For the text-containing cell, return its midpoint in [X, Y] coordinate format. 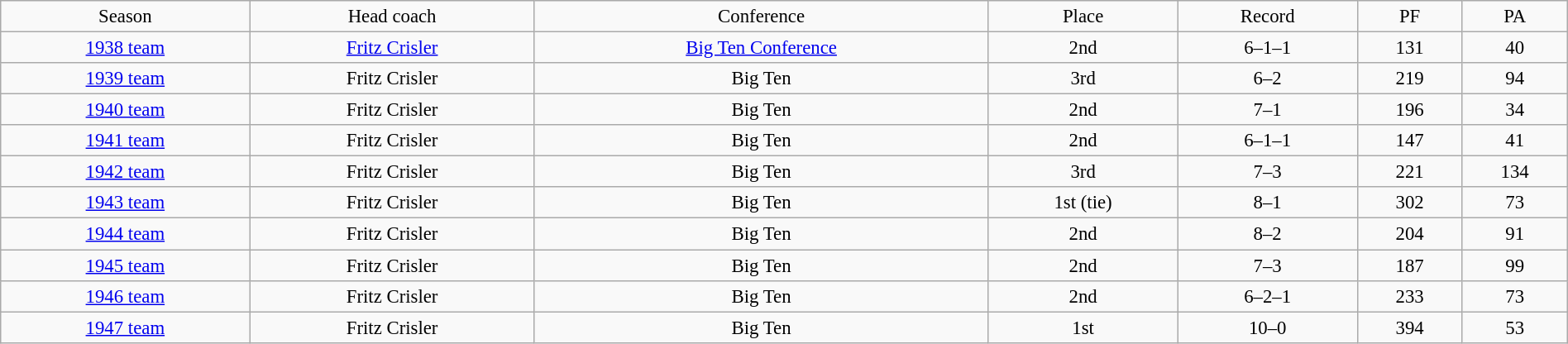
233 [1409, 296]
99 [1515, 265]
394 [1409, 327]
PF [1409, 17]
1st [1083, 327]
1942 team [126, 172]
1941 team [126, 141]
94 [1515, 79]
1939 team [126, 79]
147 [1409, 141]
1940 team [126, 110]
134 [1515, 172]
302 [1409, 203]
196 [1409, 110]
131 [1409, 48]
1943 team [126, 203]
41 [1515, 141]
6–2 [1267, 79]
Record [1267, 17]
7–1 [1267, 110]
1938 team [126, 48]
PA [1515, 17]
34 [1515, 110]
8–1 [1267, 203]
Big Ten Conference [761, 48]
40 [1515, 48]
10–0 [1267, 327]
Season [126, 17]
219 [1409, 79]
204 [1409, 234]
1947 team [126, 327]
53 [1515, 327]
1946 team [126, 296]
1st (tie) [1083, 203]
1944 team [126, 234]
91 [1515, 234]
221 [1409, 172]
Conference [761, 17]
1945 team [126, 265]
Place [1083, 17]
187 [1409, 265]
Head coach [392, 17]
8–2 [1267, 234]
6–2–1 [1267, 296]
